Identify which cell holds the provided text, then report its [X, Y] central coordinate. 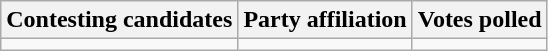
Party affiliation [325, 20]
Votes polled [480, 20]
Contesting candidates [120, 20]
